For the text-containing cell, return its midpoint in (x, y) coordinate format. 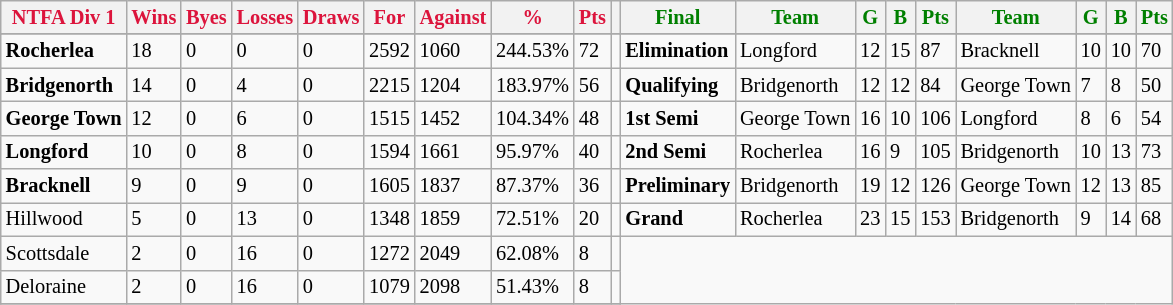
1452 (454, 118)
36 (592, 186)
87 (935, 51)
1079 (389, 287)
62.08% (532, 253)
Against (454, 17)
Final (678, 17)
2049 (454, 253)
Losses (265, 17)
5 (154, 219)
Draws (331, 17)
244.53% (532, 51)
72.51% (532, 219)
85 (1154, 186)
19 (870, 186)
1859 (454, 219)
Deloraine (64, 287)
106 (935, 118)
Byes (206, 17)
Scottsdale (64, 253)
87.37% (532, 186)
2nd Semi (678, 152)
105 (935, 152)
2215 (389, 85)
1348 (389, 219)
95.97% (532, 152)
2592 (389, 51)
1605 (389, 186)
For (389, 17)
1594 (389, 152)
68 (1154, 219)
104.34% (532, 118)
Qualifying (678, 85)
NTFA Div 1 (64, 17)
50 (1154, 85)
20 (592, 219)
126 (935, 186)
153 (935, 219)
23 (870, 219)
1837 (454, 186)
54 (1154, 118)
Wins (154, 17)
70 (1154, 51)
183.97% (532, 85)
40 (592, 152)
Preliminary (678, 186)
56 (592, 85)
73 (1154, 152)
1661 (454, 152)
Hillwood (64, 219)
7 (1091, 85)
4 (265, 85)
72 (592, 51)
1272 (389, 253)
Grand (678, 219)
Elimination (678, 51)
2098 (454, 287)
1st Semi (678, 118)
1060 (454, 51)
18 (154, 51)
51.43% (532, 287)
1515 (389, 118)
% (532, 17)
48 (592, 118)
1204 (454, 85)
84 (935, 85)
